Return [x, y] of the center of cell containing provided text 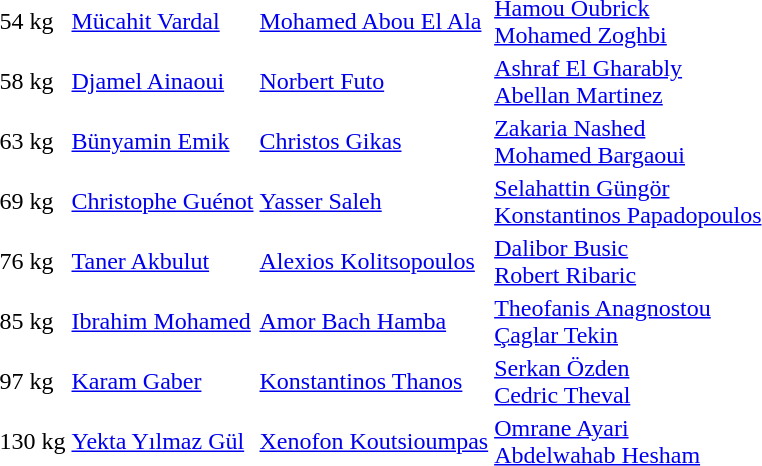
Christophe Guénot [162, 202]
Ibrahim Mohamed [162, 322]
Alexios Kolitsopoulos [374, 262]
Norbert Futo [374, 82]
Karam Gaber [162, 382]
Amor Bach Hamba [374, 322]
Yasser Saleh [374, 202]
Taner Akbulut [162, 262]
Djamel Ainaoui [162, 82]
Christos Gikas [374, 142]
Konstantinos Thanos [374, 382]
Bünyamin Emik [162, 142]
